Extract the (x, y) coordinate from the center of the cell holding the provided text.  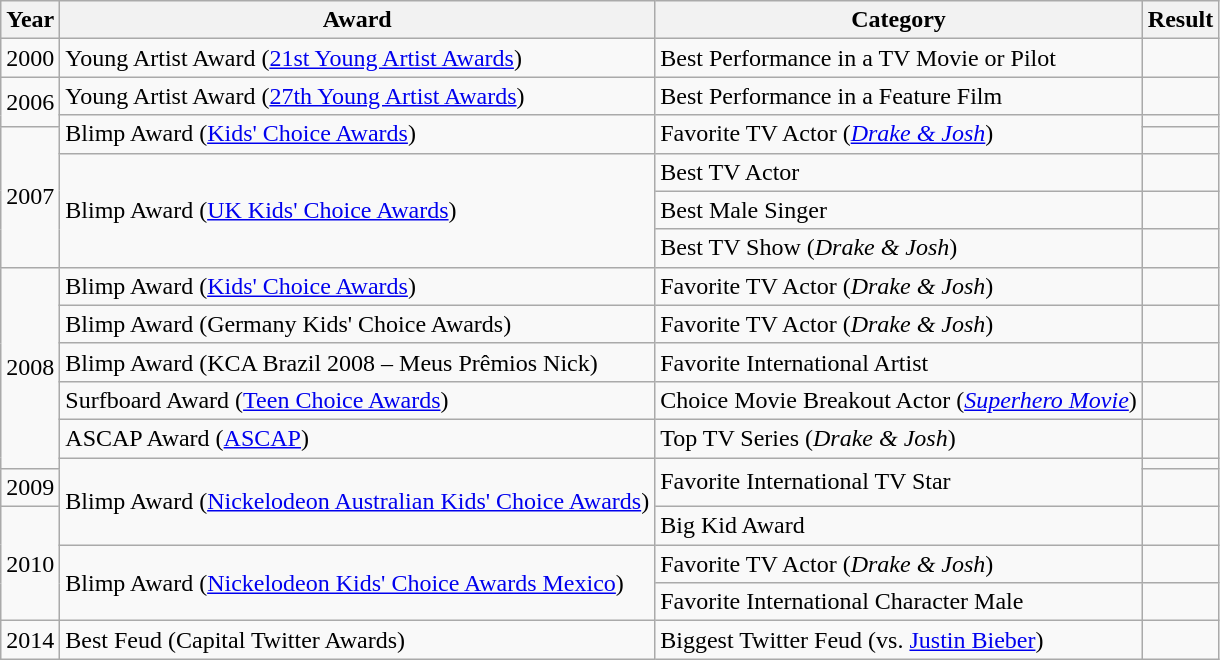
ASCAP Award (ASCAP) (358, 438)
Best Performance in a Feature Film (899, 96)
Year (30, 20)
2000 (30, 58)
Best TV Actor (899, 172)
Biggest Twitter Feud (vs. Justin Bieber) (899, 640)
Blimp Award (Germany Kids' Choice Awards) (358, 324)
Best TV Show (Drake & Josh) (899, 248)
Top TV Series (Drake & Josh) (899, 438)
Favorite International Artist (899, 362)
Blimp Award (KCA Brazil 2008 – Meus Prêmios Nick) (358, 362)
Blimp Award (Nickelodeon Kids' Choice Awards Mexico) (358, 583)
Category (899, 20)
Surfboard Award (Teen Choice Awards) (358, 400)
2007 (30, 196)
Award (358, 20)
Best Feud (Capital Twitter Awards) (358, 640)
2014 (30, 640)
2008 (30, 368)
Blimp Award (UK Kids' Choice Awards) (358, 210)
Favorite International Character Male (899, 602)
Result (1180, 20)
Young Artist Award (21st Young Artist Awards) (358, 58)
Favorite International TV Star (899, 482)
Blimp Award (Nickelodeon Australian Kids' Choice Awards) (358, 502)
Best Male Singer (899, 210)
Big Kid Award (899, 526)
Young Artist Award (27th Young Artist Awards) (358, 96)
2006 (30, 102)
Best Performance in a TV Movie or Pilot (899, 58)
2009 (30, 488)
Choice Movie Breakout Actor (Superhero Movie) (899, 400)
2010 (30, 564)
